Search for the cell housing the specified text and yield its (x, y) center coordinate. 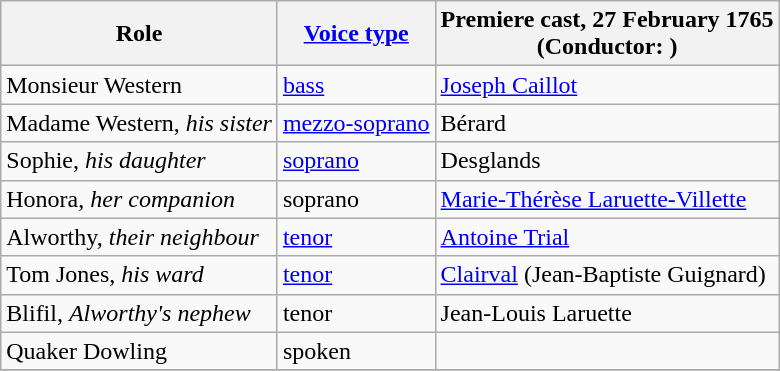
Quaker Dowling (140, 351)
Bérard (607, 123)
Alworthy, their neighbour (140, 237)
Antoine Trial (607, 237)
Blifil, Alworthy's nephew (140, 313)
Sophie, his daughter (140, 161)
bass (356, 85)
Marie-Thérèse Laruette-Villette (607, 199)
Honora, her companion (140, 199)
Joseph Caillot (607, 85)
Voice type (356, 34)
Role (140, 34)
Premiere cast, 27 February 1765 (Conductor: ) (607, 34)
Monsieur Western (140, 85)
spoken (356, 351)
mezzo-soprano (356, 123)
Tom Jones, his ward (140, 275)
Madame Western, his sister (140, 123)
Jean-Louis Laruette (607, 313)
Desglands (607, 161)
Clairval (Jean-Baptiste Guignard) (607, 275)
